Return [X, Y] of the center of cell containing provided text 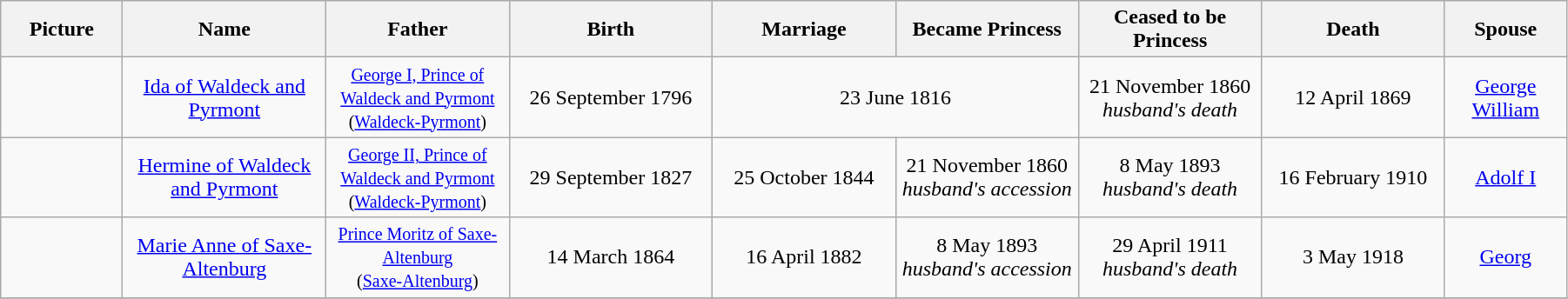
Birth [611, 30]
29 April 1911husband's death [1169, 257]
29 September 1827 [611, 177]
Ida of Waldeck and Pyrmont [224, 97]
Marie Anne of Saxe-Altenburg [224, 257]
Ceased to be Princess [1169, 30]
8 May 1893husband's accession [987, 257]
Georg [1505, 257]
Picture [62, 30]
3 May 1918 [1353, 257]
16 April 1882 [804, 257]
21 November 1860husband's death [1169, 97]
14 March 1864 [611, 257]
Hermine of Waldeck and Pyrmont [224, 177]
12 April 1869 [1353, 97]
Father [418, 30]
Spouse [1505, 30]
Prince Moritz of Saxe-Altenburg(Saxe-Altenburg) [418, 257]
George William [1505, 97]
16 February 1910 [1353, 177]
8 May 1893husband's death [1169, 177]
Marriage [804, 30]
Became Princess [987, 30]
Death [1353, 30]
George II, Prince of Waldeck and Pyrmont(Waldeck-Pyrmont) [418, 177]
Name [224, 30]
Adolf I [1505, 177]
21 November 1860husband's accession [987, 177]
George I, Prince of Waldeck and Pyrmont(Waldeck-Pyrmont) [418, 97]
26 September 1796 [611, 97]
23 June 1816 [896, 97]
25 October 1844 [804, 177]
